Extract the (x, y) coordinate from the center of the cell holding the provided text.  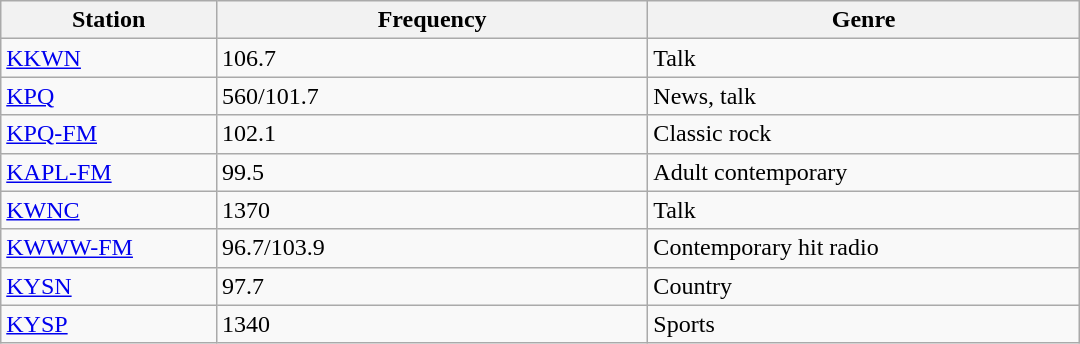
News, talk (864, 96)
Country (864, 286)
KPQ (109, 96)
KPQ-FM (109, 134)
Adult contemporary (864, 172)
96.7/103.9 (432, 248)
Contemporary hit radio (864, 248)
106.7 (432, 58)
KKWN (109, 58)
Frequency (432, 20)
97.7 (432, 286)
Sports (864, 324)
KYSP (109, 324)
KWWW-FM (109, 248)
KYSN (109, 286)
1370 (432, 210)
560/101.7 (432, 96)
Classic rock (864, 134)
Genre (864, 20)
102.1 (432, 134)
99.5 (432, 172)
KWNC (109, 210)
KAPL-FM (109, 172)
1340 (432, 324)
Station (109, 20)
